Find where the given text appears and provide that cell's center as (X, Y) coordinate. 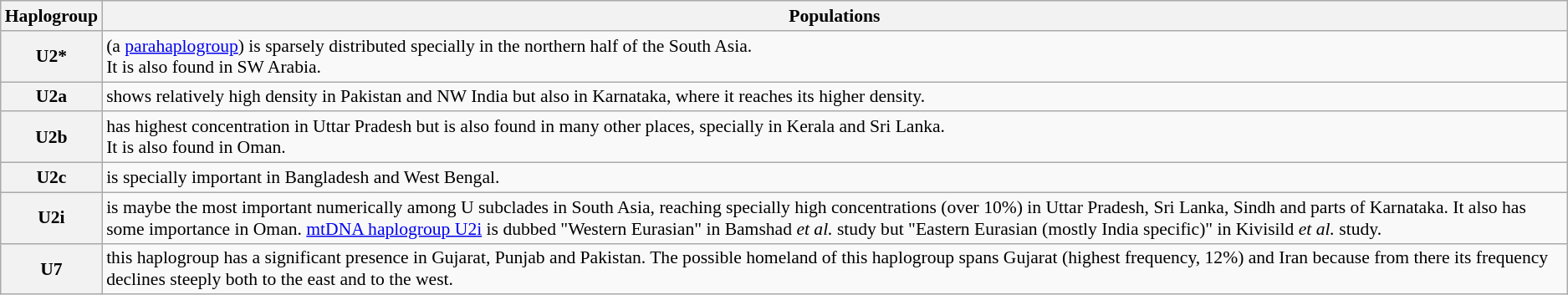
shows relatively high density in Pakistan and NW India but also in Karnataka, where it reaches its higher density. (835, 97)
U2i (52, 217)
(a parahaplogroup) is sparsely distributed specially in the northern half of the South Asia.It is also found in SW Arabia. (835, 57)
U2a (52, 97)
U2* (52, 57)
is specially important in Bangladesh and West Bengal. (835, 178)
Haplogroup (52, 16)
U7 (52, 269)
U2c (52, 178)
Populations (835, 16)
has highest concentration in Uttar Pradesh but is also found in many other places, specially in Kerala and Sri Lanka.It is also found in Oman. (835, 137)
U2b (52, 137)
